Scan for the cell matching the given text and deliver its (x, y) coordinate at center. 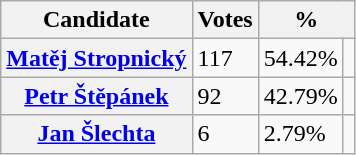
Votes (225, 20)
2.79% (300, 134)
% (306, 20)
92 (225, 96)
Matěj Stropnický (96, 58)
6 (225, 134)
117 (225, 58)
Petr Štěpánek (96, 96)
Jan Šlechta (96, 134)
54.42% (300, 58)
Candidate (96, 20)
42.79% (300, 96)
